Output the [X, Y] coordinate of the center of the cell containing the given text.  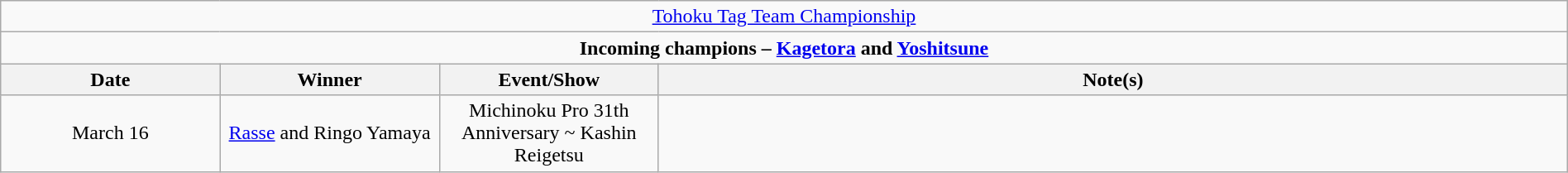
Rasse and Ringo Yamaya [329, 133]
Note(s) [1113, 79]
March 16 [111, 133]
Date [111, 79]
Event/Show [549, 79]
Winner [329, 79]
Tohoku Tag Team Championship [784, 17]
Incoming champions – Kagetora and Yoshitsune [784, 48]
Michinoku Pro 31th Anniversary ~ Kashin Reigetsu [549, 133]
